Scan for the cell matching the given text and deliver its [x, y] coordinate at center. 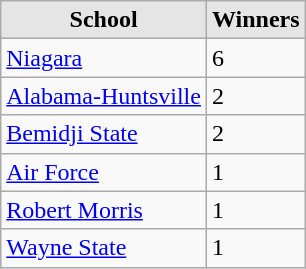
Air Force [104, 172]
Wayne State [104, 248]
Bemidji State [104, 134]
6 [256, 58]
Robert Morris [104, 210]
Winners [256, 20]
Alabama-Huntsville [104, 96]
Niagara [104, 58]
School [104, 20]
